Return the [x, y] coordinate for the center point of the cell that contains the specified text.  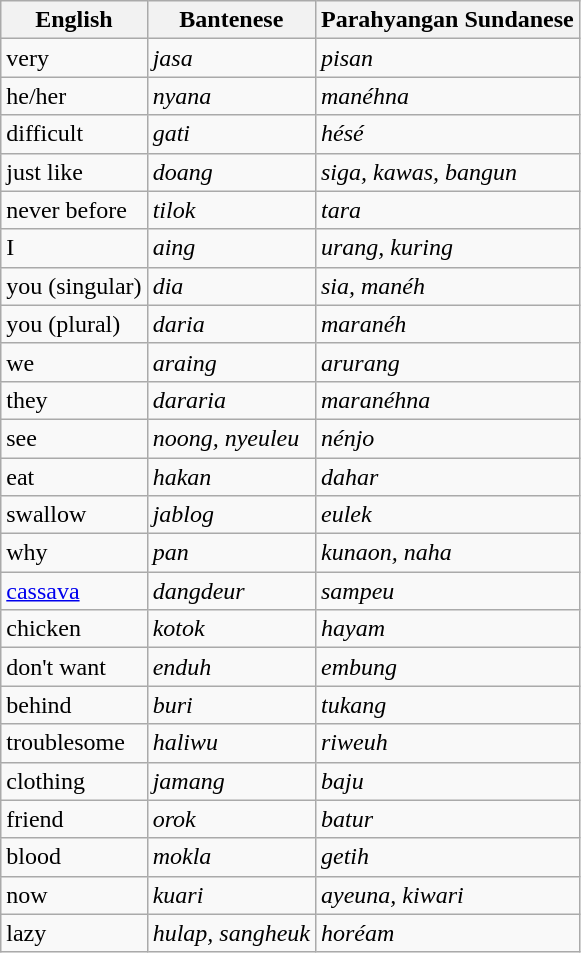
I [74, 248]
orok [231, 819]
just like [74, 172]
kunaon, naha [447, 553]
jasa [231, 58]
aing [231, 248]
kuari [231, 895]
enduh [231, 667]
manéhna [447, 96]
tukang [447, 705]
hulap, sangheuk [231, 933]
dararia [231, 400]
araing [231, 362]
tilok [231, 210]
swallow [74, 515]
horéam [447, 933]
never before [74, 210]
friend [74, 819]
jamang [231, 781]
sia, manéh [447, 286]
mokla [231, 857]
ayeuna, kiwari [447, 895]
noong, nyeuleu [231, 438]
batur [447, 819]
why [74, 553]
nénjo [447, 438]
don't want [74, 667]
doang [231, 172]
chicken [74, 629]
haliwu [231, 743]
siga, kawas, bangun [447, 172]
daria [231, 324]
nyana [231, 96]
getih [447, 857]
Parahyangan Sundanese [447, 20]
you (singular) [74, 286]
blood [74, 857]
see [74, 438]
baju [447, 781]
we [74, 362]
dangdeur [231, 591]
pan [231, 553]
difficult [74, 134]
they [74, 400]
eulek [447, 515]
cassava [74, 591]
maranéh [447, 324]
sampeu [447, 591]
he/her [74, 96]
Bantenese [231, 20]
kotok [231, 629]
gati [231, 134]
dahar [447, 477]
lazy [74, 933]
riweuh [447, 743]
maranéhna [447, 400]
jablog [231, 515]
dia [231, 286]
eat [74, 477]
you (plural) [74, 324]
very [74, 58]
English [74, 20]
now [74, 895]
hakan [231, 477]
arurang [447, 362]
troublesome [74, 743]
tara [447, 210]
behind [74, 705]
hayam [447, 629]
hésé [447, 134]
embung [447, 667]
buri [231, 705]
pisan [447, 58]
urang, kuring [447, 248]
clothing [74, 781]
